Capture the cell that displays the provided text and extract its (x, y) central coordinate. 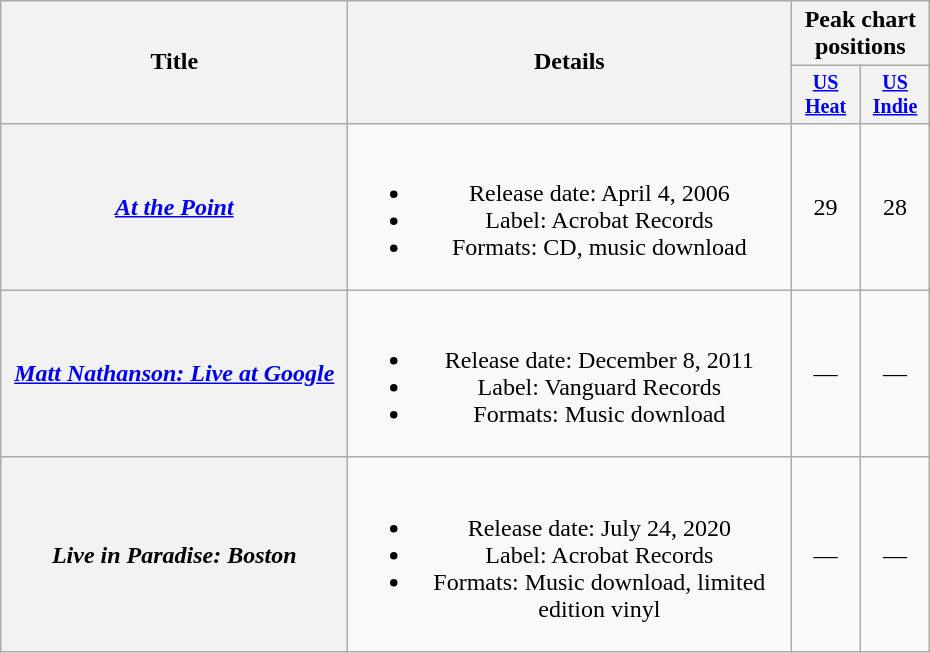
Release date: December 8, 2011Label: Vanguard RecordsFormats: Music download (570, 374)
29 (826, 206)
US Indie (894, 94)
28 (894, 206)
Details (570, 62)
Release date: April 4, 2006Label: Acrobat RecordsFormats: CD, music download (570, 206)
USHeat (826, 94)
Peak chartpositions (860, 34)
At the Point (174, 206)
Matt Nathanson: Live at Google (174, 374)
Live in Paradise: Boston (174, 554)
Title (174, 62)
Release date: July 24, 2020Label: Acrobat RecordsFormats: Music download, limited edition vinyl (570, 554)
